For the text-containing cell, return its midpoint in [x, y] coordinate format. 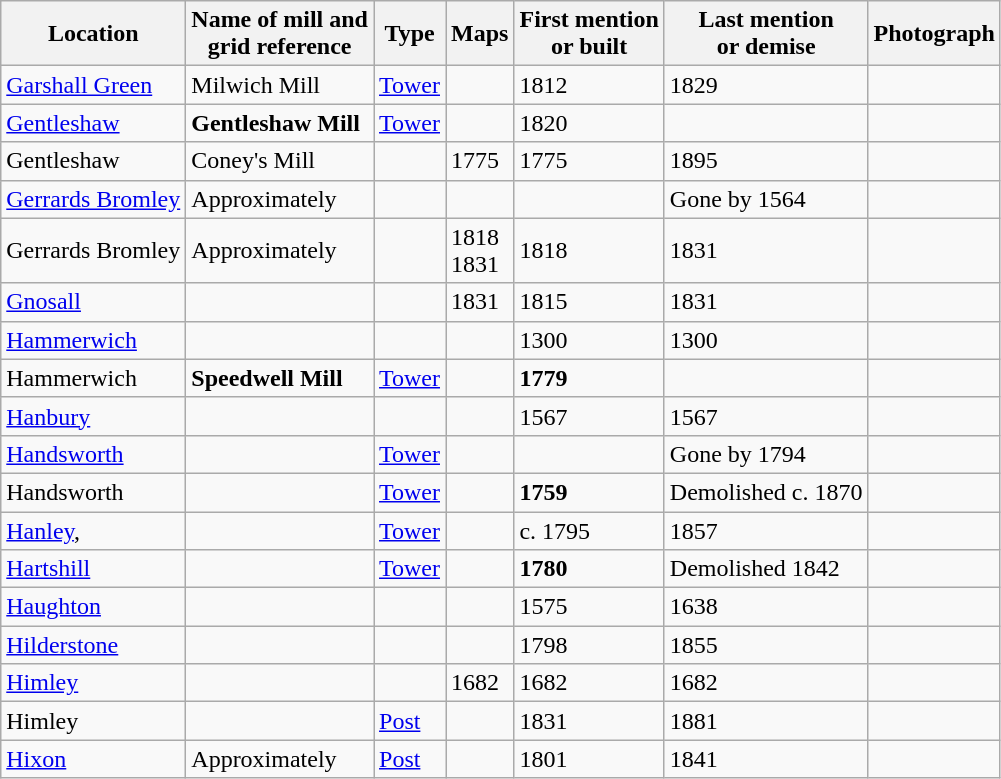
Last mention or demise [766, 34]
1855 [766, 645]
Gnosall [94, 302]
Name of mill andgrid reference [280, 34]
c. 1795 [589, 531]
1759 [589, 492]
Demolished 1842 [766, 569]
Location [94, 34]
1780 [589, 569]
Type [410, 34]
1798 [589, 645]
1638 [766, 607]
1895 [766, 161]
1812 [589, 85]
Garshall Green [94, 85]
1818 [589, 250]
Photograph [934, 34]
Gone by 1794 [766, 454]
1829 [766, 85]
Hixon [94, 759]
Gone by 1564 [766, 199]
1841 [766, 759]
Milwich Mill [280, 85]
1881 [766, 721]
Maps [480, 34]
Speedwell Mill [280, 378]
Demolished c. 1870 [766, 492]
Gentleshaw Mill [280, 123]
1820 [589, 123]
Hartshill [94, 569]
1857 [766, 531]
Hilderstone [94, 645]
Haughton [94, 607]
1801 [589, 759]
1779 [589, 378]
First mentionor built [589, 34]
Coney's Mill [280, 161]
Hanley, [94, 531]
Hanbury [94, 416]
1575 [589, 607]
18181831 [480, 250]
1815 [589, 302]
